Capture the cell that displays the provided text and extract its (x, y) central coordinate. 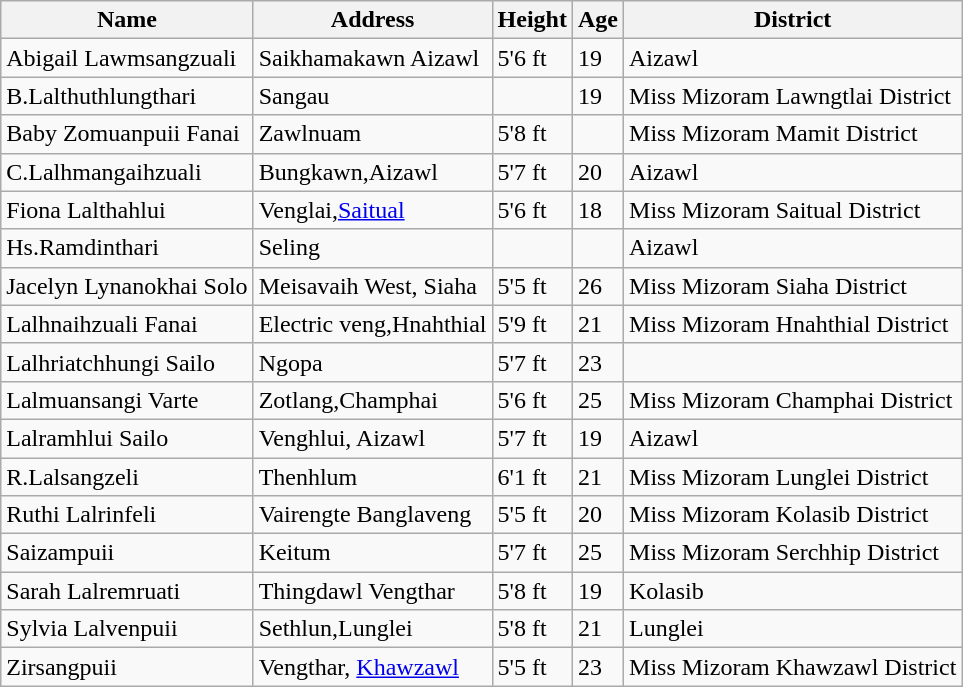
B.Lalthuthlungthari (127, 96)
Kolasib (793, 591)
Lalhnaihzuali Fanai (127, 324)
6'1 ft (532, 477)
Ruthi Lalrinfeli (127, 515)
R.Lalsangzeli (127, 477)
Miss Mizoram Siaha District (793, 286)
Fiona Lalthahlui (127, 210)
26 (598, 286)
Miss Mizoram Lunglei District (793, 477)
Lalmuansangi Varte (127, 400)
Bungkawn,Aizawl (372, 172)
Venghlui, Aizawl (372, 438)
Height (532, 20)
5'9 ft (532, 324)
Zotlang,Champhai (372, 400)
Zirsangpuii (127, 667)
Electric veng,Hnahthial (372, 324)
Saikhamakawn Aizawl (372, 58)
Miss Mizoram Champhai District (793, 400)
Sarah Lalremruati (127, 591)
Miss Mizoram Mamit District (793, 134)
Ngopa (372, 362)
Saizampuii (127, 553)
Vairengte Banglaveng (372, 515)
Miss Mizoram Kolasib District (793, 515)
C.Lalhmangaihzuali (127, 172)
Miss Mizoram Hnahthial District (793, 324)
Meisavaih West, Siaha (372, 286)
Baby Zomuanpuii Fanai (127, 134)
Lalhriatchhungi Sailo (127, 362)
Name (127, 20)
Lalramhlui Sailo (127, 438)
Miss Mizoram Lawngtlai District (793, 96)
Keitum (372, 553)
Hs.Ramdinthari (127, 248)
Thingdawl Vengthar (372, 591)
18 (598, 210)
District (793, 20)
Abigail Lawmsangzuali (127, 58)
Seling (372, 248)
Sylvia Lalvenpuii (127, 629)
Miss Mizoram Saitual District (793, 210)
Sangau (372, 96)
Thenhlum (372, 477)
Jacelyn Lynanokhai Solo (127, 286)
Vengthar, Khawzawl (372, 667)
Venglai,Saitual (372, 210)
Address (372, 20)
Miss Mizoram Serchhip District (793, 553)
Miss Mizoram Khawzawl District (793, 667)
Lunglei (793, 629)
Zawlnuam (372, 134)
Age (598, 20)
Sethlun,Lunglei (372, 629)
